Search for the cell housing the specified text and yield its (X, Y) center coordinate. 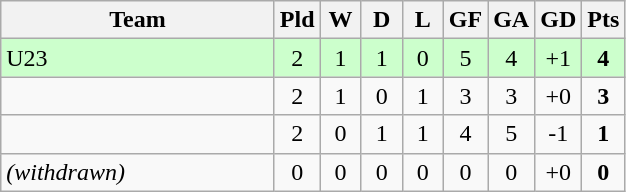
L (422, 20)
Team (138, 20)
+1 (558, 58)
Pts (604, 20)
W (340, 20)
GD (558, 20)
D (382, 20)
Pld (297, 20)
(withdrawn) (138, 172)
-1 (558, 134)
GA (512, 20)
U23 (138, 58)
GF (465, 20)
